Find where the given text appears and provide that cell's center as [x, y] coordinate. 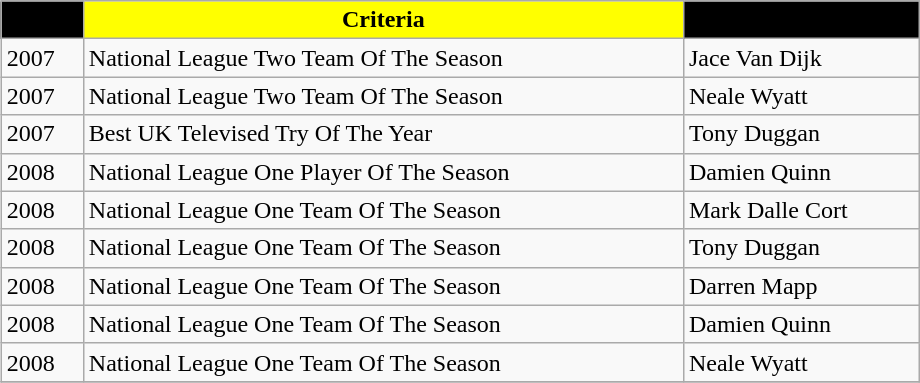
Mark Dalle Cort [801, 210]
National League One Player Of The Season [383, 172]
Year [42, 20]
Jace Van Dijk [801, 58]
Darren Mapp [801, 286]
Player [801, 20]
Best UK Televised Try Of The Year [383, 134]
Criteria [383, 20]
